Provide the (x, y) coordinate of the cell's center where the given text is located.  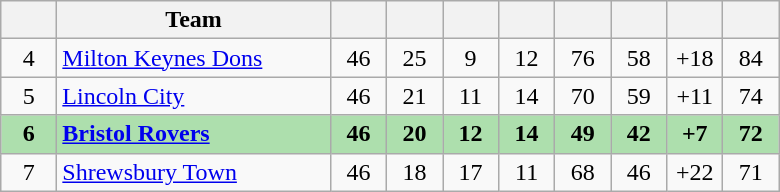
76 (583, 58)
9 (470, 58)
84 (751, 58)
70 (583, 96)
4 (29, 58)
Bristol Rovers (194, 134)
5 (29, 96)
+22 (695, 172)
71 (751, 172)
68 (583, 172)
Team (194, 20)
21 (414, 96)
+7 (695, 134)
74 (751, 96)
49 (583, 134)
18 (414, 172)
Shrewsbury Town (194, 172)
42 (639, 134)
6 (29, 134)
20 (414, 134)
+11 (695, 96)
Lincoln City (194, 96)
25 (414, 58)
Milton Keynes Dons (194, 58)
59 (639, 96)
7 (29, 172)
17 (470, 172)
58 (639, 58)
+18 (695, 58)
72 (751, 134)
